Provide the (x, y) coordinate of the cell's center where the given text is located.  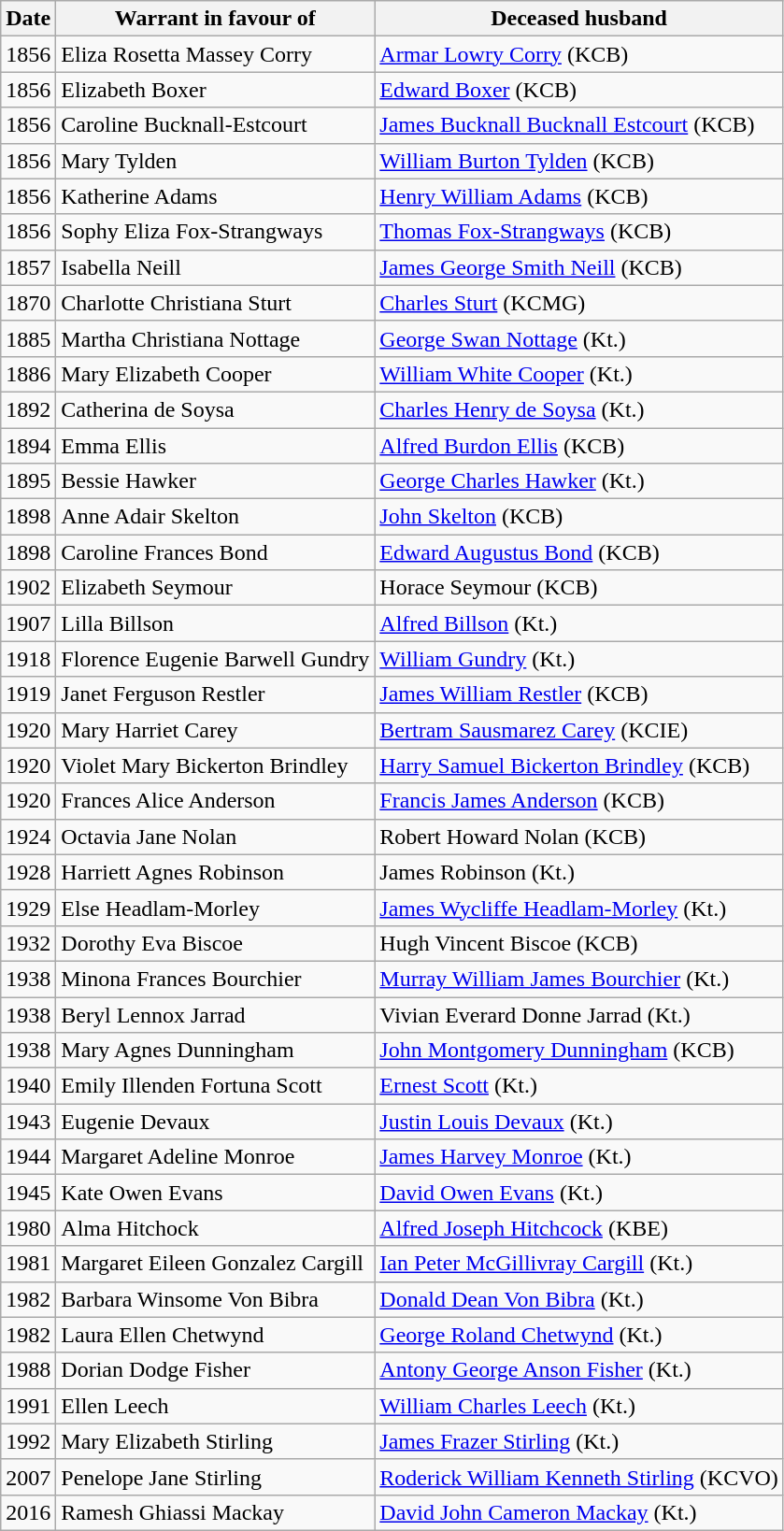
Mary Agnes Dunningham (215, 1051)
Murray William James Bourchier (Kt.) (579, 979)
Eugenie Devaux (215, 1122)
Margaret Adeline Monroe (215, 1157)
Emma Ellis (215, 446)
1918 (28, 659)
Justin Louis Devaux (Kt.) (579, 1122)
1944 (28, 1157)
1857 (28, 267)
Frances Alice Anderson (215, 801)
Harry Samuel Bickerton Brindley (KCB) (579, 765)
Ernest Scott (Kt.) (579, 1086)
Mary Elizabeth Stirling (215, 1441)
Florence Eugenie Barwell Gundry (215, 659)
Charles Henry de Soysa (Kt.) (579, 409)
James Frazer Stirling (Kt.) (579, 1441)
Robert Howard Nolan (KCB) (579, 837)
Dorothy Eva Biscoe (215, 943)
Mary Harriet Carey (215, 730)
Octavia Jane Nolan (215, 837)
Beryl Lennox Jarrad (215, 1014)
Bertram Sausmarez Carey (KCIE) (579, 730)
Henry William Adams (KCB) (579, 196)
Catherina de Soysa (215, 409)
Alma Hitchock (215, 1228)
Minona Frances Bourchier (215, 979)
Kate Owen Evans (215, 1193)
David John Cameron Mackay (Kt.) (579, 1512)
Antony George Anson Fisher (Kt.) (579, 1370)
1907 (28, 623)
Donald Dean Von Bibra (Kt.) (579, 1299)
Hugh Vincent Biscoe (KCB) (579, 943)
1924 (28, 837)
2007 (28, 1477)
Dorian Dodge Fisher (215, 1370)
1932 (28, 943)
Caroline Bucknall-Estcourt (215, 125)
1894 (28, 446)
Charlotte Christiana Sturt (215, 303)
Horace Seymour (KCB) (579, 588)
Bessie Hawker (215, 481)
1902 (28, 588)
James Harvey Monroe (Kt.) (579, 1157)
1988 (28, 1370)
Laura Ellen Chetwynd (215, 1335)
Thomas Fox-Strangways (KCB) (579, 232)
Alfred Billson (Kt.) (579, 623)
1945 (28, 1193)
Martha Christiana Nottage (215, 338)
Sophy Eliza Fox-Strangways (215, 232)
James Robinson (Kt.) (579, 872)
Ian Peter McGillivray Cargill (Kt.) (579, 1264)
John Skelton (KCB) (579, 517)
James William Restler (KCB) (579, 694)
1870 (28, 303)
James Wycliffe Headlam-Morley (Kt.) (579, 908)
1919 (28, 694)
Ramesh Ghiassi Mackay (215, 1512)
William White Cooper (Kt.) (579, 374)
Edward Boxer (KCB) (579, 90)
Else Headlam-Morley (215, 908)
Alfred Burdon Ellis (KCB) (579, 446)
Roderick William Kenneth Stirling (KCVO) (579, 1477)
Warrant in favour of (215, 19)
Penelope Jane Stirling (215, 1477)
1940 (28, 1086)
1886 (28, 374)
Violet Mary Bickerton Brindley (215, 765)
1991 (28, 1406)
1892 (28, 409)
Charles Sturt (KCMG) (579, 303)
George Swan Nottage (Kt.) (579, 338)
Ellen Leech (215, 1406)
Mary Tylden (215, 161)
1929 (28, 908)
James Bucknall Bucknall Estcourt (KCB) (579, 125)
Edward Augustus Bond (KCB) (579, 552)
Armar Lowry Corry (KCB) (579, 54)
Vivian Everard Donne Jarrad (Kt.) (579, 1014)
Barbara Winsome Von Bibra (215, 1299)
Alfred Joseph Hitchcock (KBE) (579, 1228)
George Charles Hawker (Kt.) (579, 481)
David Owen Evans (Kt.) (579, 1193)
Janet Ferguson Restler (215, 694)
Margaret Eileen Gonzalez Cargill (215, 1264)
Mary Elizabeth Cooper (215, 374)
William Gundry (Kt.) (579, 659)
Elizabeth Seymour (215, 588)
Katherine Adams (215, 196)
Anne Adair Skelton (215, 517)
Elizabeth Boxer (215, 90)
George Roland Chetwynd (Kt.) (579, 1335)
Date (28, 19)
John Montgomery Dunningham (KCB) (579, 1051)
1885 (28, 338)
2016 (28, 1512)
1895 (28, 481)
1943 (28, 1122)
Deceased husband (579, 19)
Emily Illenden Fortuna Scott (215, 1086)
James George Smith Neill (KCB) (579, 267)
1992 (28, 1441)
1928 (28, 872)
Isabella Neill (215, 267)
Francis James Anderson (KCB) (579, 801)
William Burton Tylden (KCB) (579, 161)
1980 (28, 1228)
Lilla Billson (215, 623)
Eliza Rosetta Massey Corry (215, 54)
Caroline Frances Bond (215, 552)
William Charles Leech (Kt.) (579, 1406)
Harriett Agnes Robinson (215, 872)
1981 (28, 1264)
